Return (X, Y) of the center of cell containing provided text 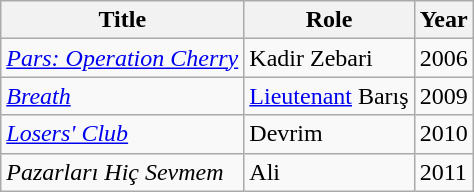
2006 (444, 58)
2010 (444, 134)
Year (444, 20)
Pars: Operation Cherry (122, 58)
Breath (122, 96)
Losers' Club (122, 134)
2011 (444, 172)
Ali (329, 172)
Devrim (329, 134)
Title (122, 20)
2009 (444, 96)
Role (329, 20)
Kadir Zebari (329, 58)
Pazarları Hiç Sevmem (122, 172)
Lieutenant Barış (329, 96)
